Provide the (x, y) coordinate of the cell's center where the given text is located.  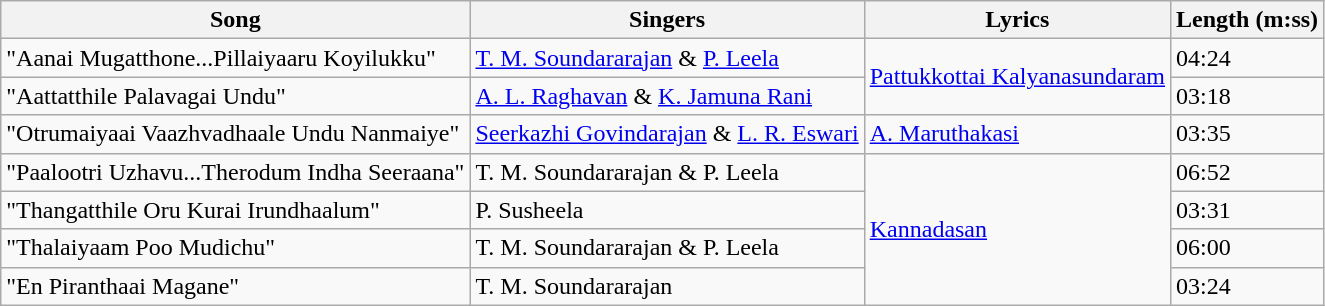
"Thalaiyaam Poo Mudichu" (236, 248)
06:52 (1248, 172)
Kannadasan (1017, 229)
Length (m:ss) (1248, 20)
"Thangatthile Oru Kurai Irundhaalum" (236, 210)
06:00 (1248, 248)
Pattukkottai Kalyanasundaram (1017, 77)
"Otrumaiyaai Vaazhvadhaale Undu Nanmaiye" (236, 134)
T. M. Soundararajan (667, 286)
"Aanai Mugatthone...Pillaiyaaru Koyilukku" (236, 58)
"Aattatthile Palavagai Undu" (236, 96)
"En Piranthaai Magane" (236, 286)
Song (236, 20)
03:24 (1248, 286)
A. L. Raghavan & K. Jamuna Rani (667, 96)
A. Maruthakasi (1017, 134)
"Paalootri Uzhavu...Therodum Indha Seeraana" (236, 172)
P. Susheela (667, 210)
03:31 (1248, 210)
04:24 (1248, 58)
03:35 (1248, 134)
Seerkazhi Govindarajan & L. R. Eswari (667, 134)
Singers (667, 20)
03:18 (1248, 96)
Lyrics (1017, 20)
